Locate the cell with the specified text and output its [x, y] center coordinate. 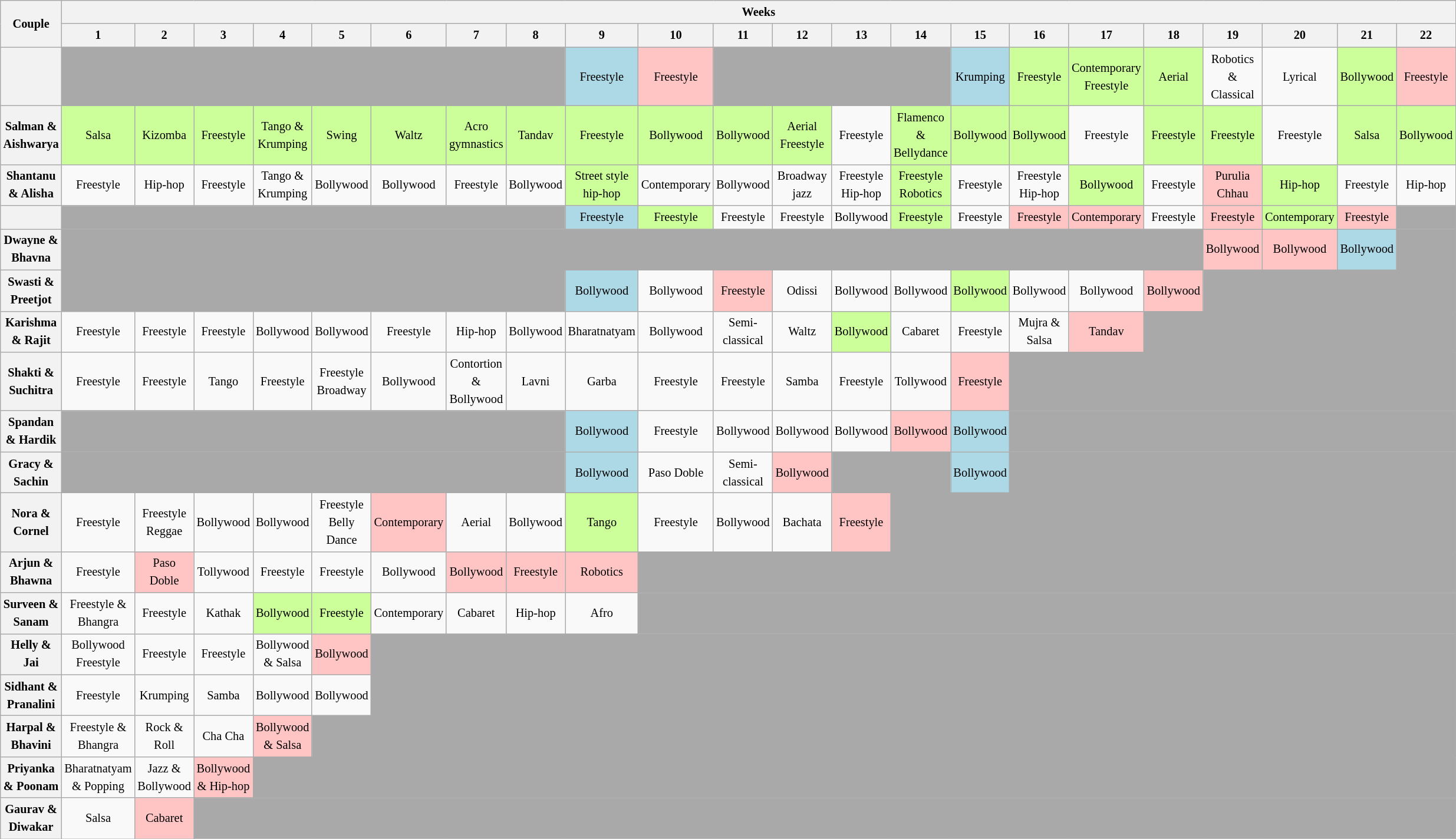
Freestyle Broadway [341, 381]
Robotics [602, 572]
Flamenco & Bellydance [921, 135]
Rock & Roll [164, 736]
Shantanu & Alisha [31, 185]
Harpal & Bhavini [31, 736]
Contortion & Bollywood [476, 381]
Weeks [758, 12]
Afro [602, 613]
Street style hip-hop [602, 185]
19 [1233, 35]
5 [341, 35]
Dwayne & Bhavna [31, 249]
Bollywood Freestyle [98, 654]
13 [861, 35]
Lavni [535, 381]
Acro gymnastics [476, 135]
15 [980, 35]
1 [98, 35]
Broadway jazz [802, 185]
14 [921, 35]
Gracy & Sachin [31, 473]
Aerial Freestyle [802, 135]
Cha Cha [223, 736]
10 [676, 35]
Freestyle Robotics [921, 185]
Bharatnatyam & Popping [98, 777]
Bharatnatyam [602, 332]
Nora & Cornel [31, 522]
7 [476, 35]
Swing [341, 135]
Spandan & Hardik [31, 431]
Bachata [802, 522]
Swasti & Preetjot [31, 290]
Freestyle Belly Dance [341, 522]
Karishma & Rajit [31, 332]
Bollywood & Hip-hop [223, 777]
9 [602, 35]
Surveen & Sanam [31, 613]
Arjun & Bhawna [31, 572]
Kizomba [164, 135]
21 [1367, 35]
Priyanka & Poonam [31, 777]
Freestyle Reggae [164, 522]
22 [1426, 35]
Couple [31, 24]
Purulia Chhau [1233, 185]
20 [1299, 35]
12 [802, 35]
16 [1039, 35]
Helly &Jai [31, 654]
Odissi [802, 290]
8 [535, 35]
Salman & Aishwarya [31, 135]
18 [1174, 35]
Contemporary Freestyle [1106, 77]
Kathak [223, 613]
3 [223, 35]
Jazz & Bollywood [164, 777]
6 [409, 35]
Robotics & Classical [1233, 77]
Garba [602, 381]
Sidhant & Pranalini [31, 695]
Mujra & Salsa [1039, 332]
2 [164, 35]
Lyrical [1299, 77]
Shakti & Suchitra [31, 381]
Gaurav & Diwakar [31, 818]
11 [743, 35]
4 [282, 35]
17 [1106, 35]
